Capture the cell that displays the provided text and extract its [X, Y] central coordinate. 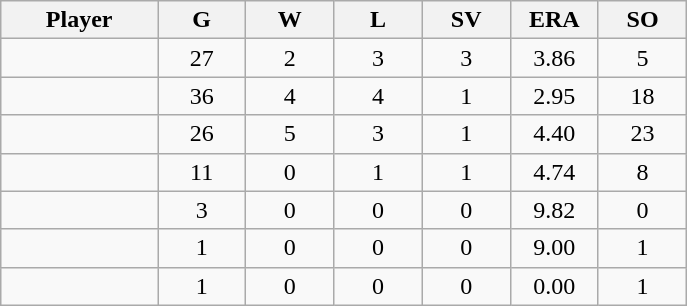
3.86 [554, 58]
G [202, 20]
9.82 [554, 210]
18 [642, 96]
23 [642, 134]
Player [80, 20]
2 [290, 58]
27 [202, 58]
2.95 [554, 96]
L [378, 20]
W [290, 20]
ERA [554, 20]
0.00 [554, 286]
26 [202, 134]
4.40 [554, 134]
11 [202, 172]
36 [202, 96]
4.74 [554, 172]
8 [642, 172]
9.00 [554, 248]
SV [466, 20]
SO [642, 20]
